For the text-containing cell, return its midpoint in [X, Y] coordinate format. 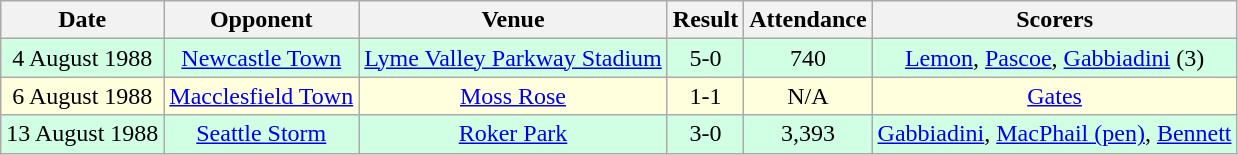
Roker Park [514, 134]
Macclesfield Town [262, 96]
5-0 [705, 58]
Newcastle Town [262, 58]
Venue [514, 20]
4 August 1988 [82, 58]
3-0 [705, 134]
1-1 [705, 96]
Attendance [808, 20]
Date [82, 20]
6 August 1988 [82, 96]
Opponent [262, 20]
Result [705, 20]
Moss Rose [514, 96]
N/A [808, 96]
13 August 1988 [82, 134]
740 [808, 58]
3,393 [808, 134]
Lemon, Pascoe, Gabbiadini (3) [1054, 58]
Scorers [1054, 20]
Gabbiadini, MacPhail (pen), Bennett [1054, 134]
Seattle Storm [262, 134]
Lyme Valley Parkway Stadium [514, 58]
Gates [1054, 96]
